Determine the [X, Y] coordinate at the center of the cell enclosing the given text.  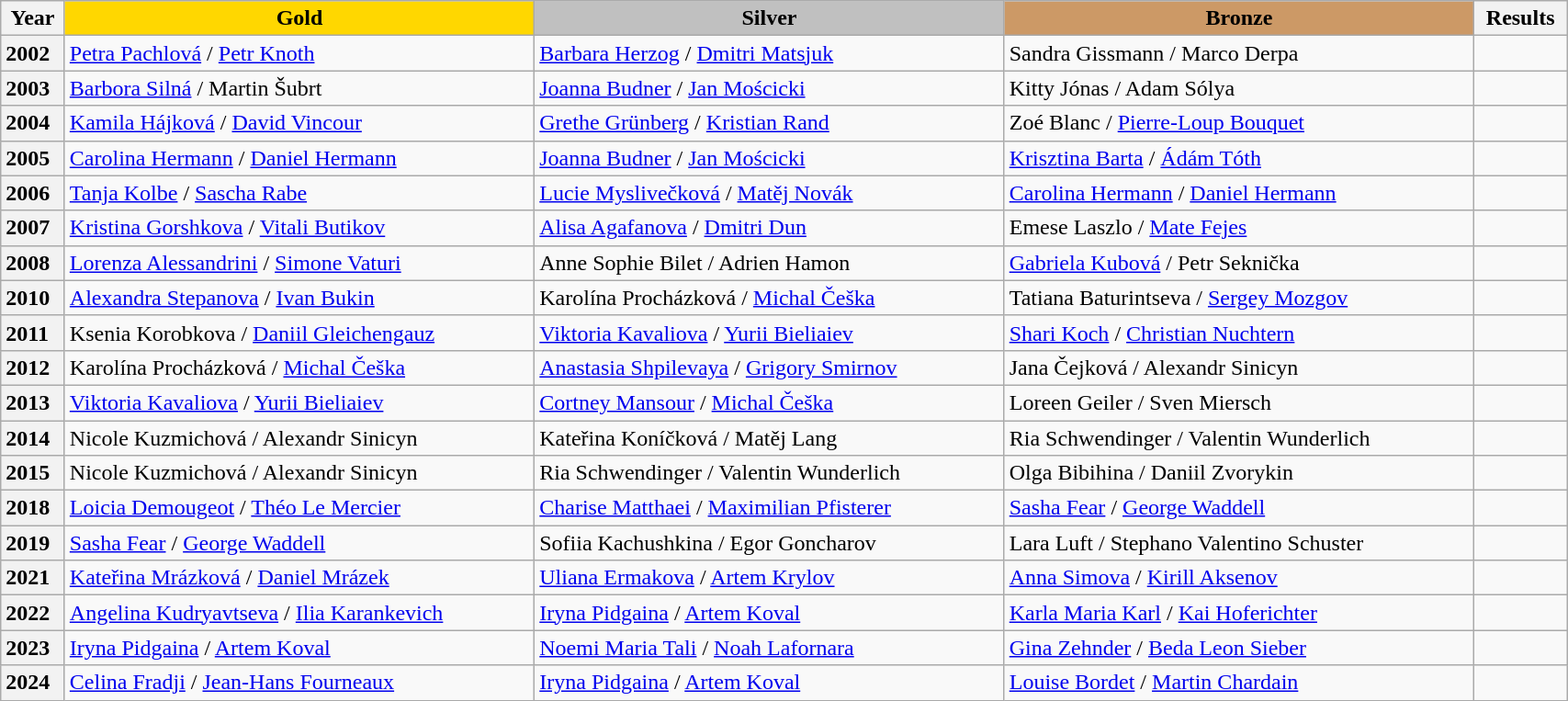
Barbora Silná / Martin Šubrt [299, 88]
2022 [33, 613]
2013 [33, 402]
Krisztina Barta / Ádám Tóth [1238, 158]
Lara Luft / Stephano Valentino Schuster [1238, 543]
Gina Zehnder / Beda Leon Sieber [1238, 648]
Shari Koch / Christian Nuchtern [1238, 333]
Kristina Gorshkova / Vitali Butikov [299, 228]
Petra Pachlová / Petr Knoth [299, 53]
Barbara Herzog / Dmitri Matsjuk [770, 53]
Olga Bibihina / Daniil Zvorykin [1238, 473]
2003 [33, 88]
Year [33, 18]
Ksenia Korobkova / Daniil Gleichengauz [299, 333]
2011 [33, 333]
2006 [33, 193]
2014 [33, 438]
Karla Maria Karl / Kai Hoferichter [1238, 613]
Uliana Ermakova / Artem Krylov [770, 578]
Silver [770, 18]
Bronze [1238, 18]
Zoé Blanc / Pierre-Loup Bouquet [1238, 123]
2021 [33, 578]
2012 [33, 367]
Emese Laszlo / Mate Fejes [1238, 228]
Alexandra Stepanova / Ivan Bukin [299, 298]
Loicia Demougeot / Théo Le Mercier [299, 508]
Kamila Hájková / David Vincour [299, 123]
Tatiana Baturintseva / Sergey Mozgov [1238, 298]
Sofiia Kachushkina / Egor Goncharov [770, 543]
Kitty Jónas / Adam Sólya [1238, 88]
Charise Matthaei / Maximilian Pfisterer [770, 508]
Gold [299, 18]
Grethe Grünberg / Kristian Rand [770, 123]
Kateřina Mrázková / Daniel Mrázek [299, 578]
Alisa Agafanova / Dmitri Dun [770, 228]
Celina Fradji / Jean-Hans Fourneaux [299, 683]
Anastasia Shpilevaya / Grigory Smirnov [770, 367]
2008 [33, 263]
2004 [33, 123]
2007 [33, 228]
Louise Bordet / Martin Chardain [1238, 683]
Cortney Mansour / Michal Češka [770, 402]
Sandra Gissmann / Marco Derpa [1238, 53]
2010 [33, 298]
Angelina Kudryavtseva / Ilia Karankevich [299, 613]
Loreen Geiler / Sven Miersch [1238, 402]
2002 [33, 53]
Tanja Kolbe / Sascha Rabe [299, 193]
2019 [33, 543]
2005 [33, 158]
Kateřina Koníčková / Matěj Lang [770, 438]
2018 [33, 508]
Noemi Maria Tali / Noah Lafornara [770, 648]
Lucie Myslivečková / Matěj Novák [770, 193]
Lorenza Alessandrini / Simone Vaturi [299, 263]
Anne Sophie Bilet / Adrien Hamon [770, 263]
Gabriela Kubová / Petr Seknička [1238, 263]
2024 [33, 683]
2015 [33, 473]
Jana Čejková / Alexandr Sinicyn [1238, 367]
Anna Simova / Kirill Aksenov [1238, 578]
2023 [33, 648]
Results [1521, 18]
